Scan for the cell matching the given text and deliver its (x, y) coordinate at center. 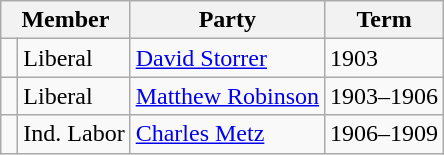
Matthew Robinson (227, 96)
1906–1909 (384, 134)
Ind. Labor (74, 134)
Charles Metz (227, 134)
David Storrer (227, 58)
1903–1906 (384, 96)
Party (227, 20)
1903 (384, 58)
Term (384, 20)
Member (66, 20)
